Provide the [X, Y] coordinate of the cell's center where the given text is located.  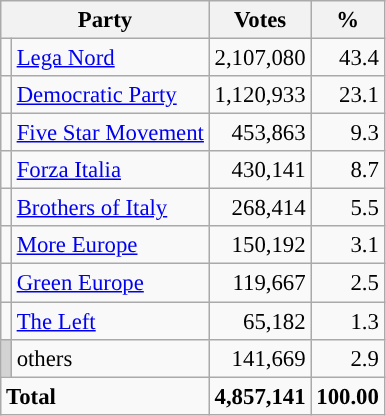
23.1 [348, 95]
9.3 [348, 133]
Forza Italia [110, 170]
430,141 [260, 170]
Green Europe [110, 283]
150,192 [260, 245]
More Europe [110, 245]
others [110, 358]
65,182 [260, 321]
Brothers of Italy [110, 208]
2.5 [348, 283]
Lega Nord [110, 58]
268,414 [260, 208]
Five Star Movement [110, 133]
% [348, 20]
43.4 [348, 58]
8.7 [348, 170]
1,120,933 [260, 95]
1.3 [348, 321]
Total [105, 396]
2,107,080 [260, 58]
100.00 [348, 396]
453,863 [260, 133]
141,669 [260, 358]
Party [105, 20]
3.1 [348, 245]
119,667 [260, 283]
The Left [110, 321]
Democratic Party [110, 95]
Votes [260, 20]
2.9 [348, 358]
4,857,141 [260, 396]
5.5 [348, 208]
